Scan for the cell matching the given text and deliver its [X, Y] coordinate at center. 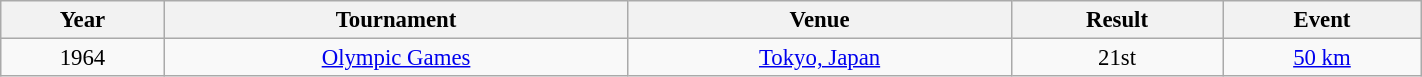
Tournament [396, 20]
Year [82, 20]
Tokyo, Japan [820, 58]
Result [1116, 20]
50 km [1322, 58]
1964 [82, 58]
Olympic Games [396, 58]
Event [1322, 20]
21st [1116, 58]
Venue [820, 20]
